Scan for the cell matching the given text and deliver its (x, y) coordinate at center. 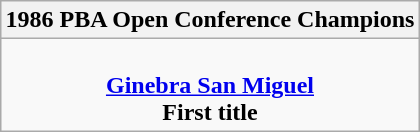
Ginebra San Miguel First title (210, 85)
1986 PBA Open Conference Champions (210, 20)
